Return the [x, y] coordinate for the center point of the cell that contains the specified text.  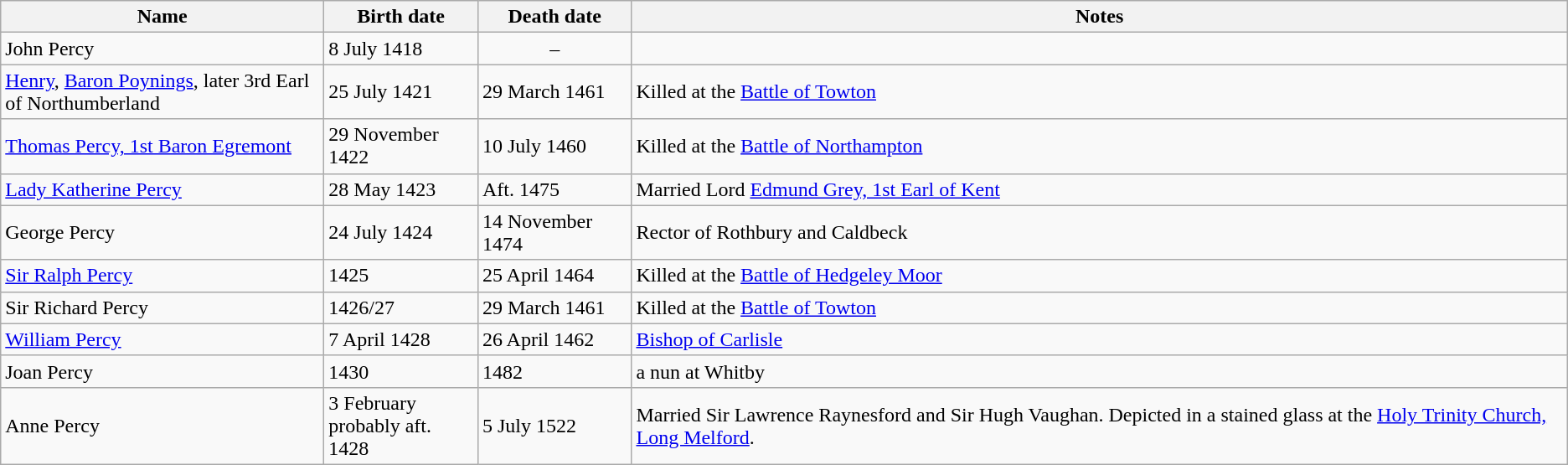
– [554, 49]
Aft. 1475 [554, 189]
26 April 1462 [554, 339]
George Percy [162, 233]
Death date [554, 17]
Married Sir Lawrence Raynesford and Sir Hugh Vaughan. Depicted in a stained glass at the Holy Trinity Church, Long Melford. [1099, 426]
Sir Richard Percy [162, 307]
3 Februaryprobably aft. 1428 [401, 426]
Birth date [401, 17]
Notes [1099, 17]
1482 [554, 371]
5 July 1522 [554, 426]
24 July 1424 [401, 233]
Thomas Percy, 1st Baron Egremont [162, 146]
28 May 1423 [401, 189]
Sir Ralph Percy [162, 276]
Name [162, 17]
Bishop of Carlisle [1099, 339]
a nun at Whitby [1099, 371]
Married Lord Edmund Grey, 1st Earl of Kent [1099, 189]
25 July 1421 [401, 92]
William Percy [162, 339]
Killed at the Battle of Northampton [1099, 146]
1430 [401, 371]
29 November 1422 [401, 146]
Killed at the Battle of Hedgeley Moor [1099, 276]
Joan Percy [162, 371]
7 April 1428 [401, 339]
1426/27 [401, 307]
14 November 1474 [554, 233]
Henry, Baron Poynings, later 3rd Earl of Northumberland [162, 92]
Anne Percy [162, 426]
10 July 1460 [554, 146]
25 April 1464 [554, 276]
John Percy [162, 49]
8 July 1418 [401, 49]
Rector of Rothbury and Caldbeck [1099, 233]
Lady Katherine Percy [162, 189]
1425 [401, 276]
